Capture the cell that displays the provided text and extract its (X, Y) central coordinate. 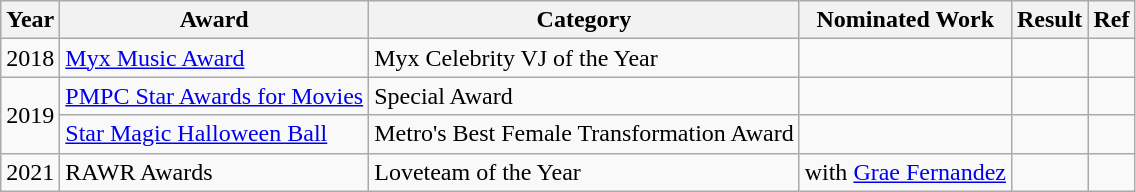
Category (584, 20)
RAWR Awards (214, 172)
Star Magic Halloween Ball (214, 134)
Year (30, 20)
Myx Music Award (214, 58)
2018 (30, 58)
Nominated Work (905, 20)
2019 (30, 115)
PMPC Star Awards for Movies (214, 96)
Ref (1112, 20)
Metro's Best Female Transformation Award (584, 134)
2021 (30, 172)
Award (214, 20)
Special Award (584, 96)
Result (1049, 20)
Myx Celebrity VJ of the Year (584, 58)
Loveteam of the Year (584, 172)
with Grae Fernandez (905, 172)
